Locate the cell with the specified text and output its [x, y] center coordinate. 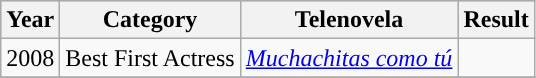
Telenovela [349, 20]
Result [496, 20]
Best First Actress [150, 58]
2008 [30, 58]
Category [150, 20]
Muchachitas como tú [349, 58]
Year [30, 20]
